Determine the (x, y) coordinate at the center of the cell enclosing the given text.  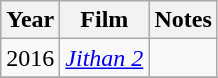
Notes (183, 20)
Film (104, 20)
Year (30, 20)
2016 (30, 58)
Jithan 2 (104, 58)
